Output the (x, y) coordinate of the center of the cell containing the given text.  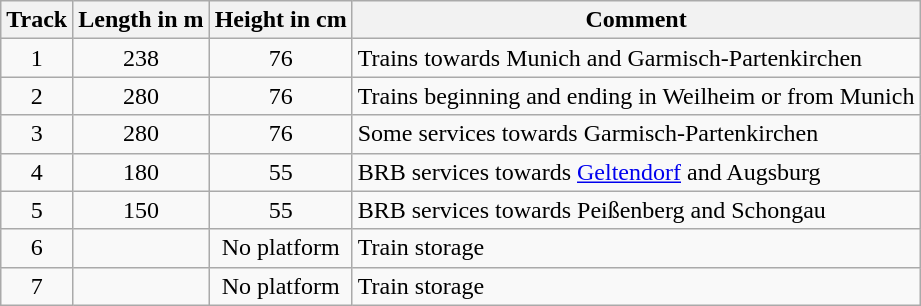
Trains towards Munich and Garmisch-Partenkirchen (636, 58)
3 (37, 134)
4 (37, 172)
6 (37, 248)
Trains beginning and ending in Weilheim or from Munich (636, 96)
BRB services towards Geltendorf and Augsburg (636, 172)
7 (37, 286)
BRB services towards Peißenberg and Schongau (636, 210)
238 (141, 58)
150 (141, 210)
Comment (636, 20)
Height in cm (280, 20)
Some services towards Garmisch-Partenkirchen (636, 134)
Length in m (141, 20)
1 (37, 58)
Track (37, 20)
5 (37, 210)
180 (141, 172)
2 (37, 96)
